Locate the cell with the specified text and output its (X, Y) center coordinate. 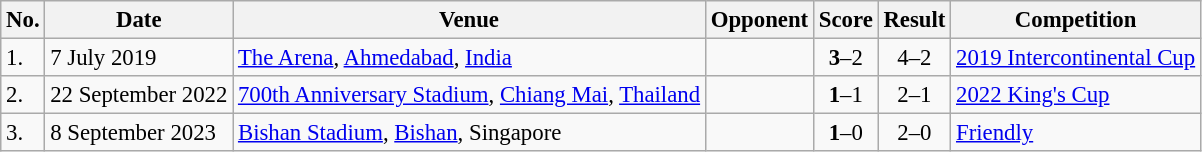
1. (23, 58)
Competition (1076, 20)
3–2 (846, 58)
2022 King's Cup (1076, 95)
1–0 (846, 133)
8 September 2023 (139, 133)
700th Anniversary Stadium, Chiang Mai, Thailand (470, 95)
7 July 2019 (139, 58)
3. (23, 133)
The Arena, Ahmedabad, India (470, 58)
2. (23, 95)
2–1 (914, 95)
2019 Intercontinental Cup (1076, 58)
Friendly (1076, 133)
Opponent (759, 20)
22 September 2022 (139, 95)
Bishan Stadium, Bishan, Singapore (470, 133)
No. (23, 20)
Venue (470, 20)
4–2 (914, 58)
1–1 (846, 95)
Result (914, 20)
Date (139, 20)
2–0 (914, 133)
Score (846, 20)
